Return the [X, Y] coordinate for the center point of the cell that contains the specified text.  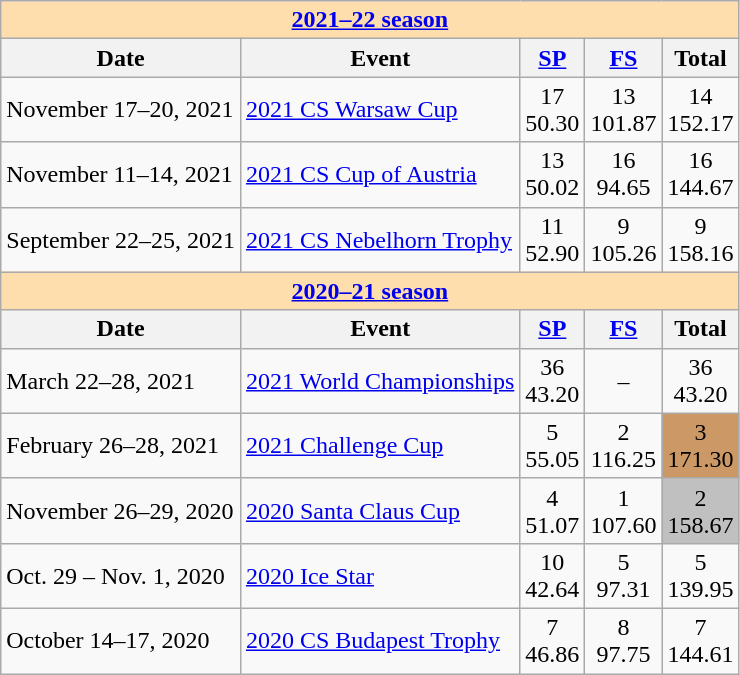
16 144.67 [700, 174]
2 158.67 [700, 510]
February 26–28, 2021 [121, 446]
1 107.60 [624, 510]
November 11–14, 2021 [121, 174]
14 152.17 [700, 110]
2021 CS Cup of Austria [380, 174]
13 101.87 [624, 110]
2020 CS Budapest Trophy [380, 640]
9 158.16 [700, 240]
2020–21 season [370, 291]
2021 Challenge Cup [380, 446]
October 14–17, 2020 [121, 640]
September 22–25, 2021 [121, 240]
– [624, 380]
5 55.05 [552, 446]
11 52.90 [552, 240]
2021 CS Nebelhorn Trophy [380, 240]
2 116.25 [624, 446]
5 139.95 [700, 576]
2021 World Championships [380, 380]
November 17–20, 2021 [121, 110]
2021 CS Warsaw Cup [380, 110]
2020 Ice Star [380, 576]
2020 Santa Claus Cup [380, 510]
13 50.02 [552, 174]
8 97.75 [624, 640]
9 105.26 [624, 240]
4 51.07 [552, 510]
2021–22 season [370, 20]
17 50.30 [552, 110]
16 94.65 [624, 174]
November 26–29, 2020 [121, 510]
7 144.61 [700, 640]
5 97.31 [624, 576]
Oct. 29 – Nov. 1, 2020 [121, 576]
3 171.30 [700, 446]
10 42.64 [552, 576]
7 46.86 [552, 640]
March 22–28, 2021 [121, 380]
